Output the (X, Y) coordinate of the center of the cell containing the given text.  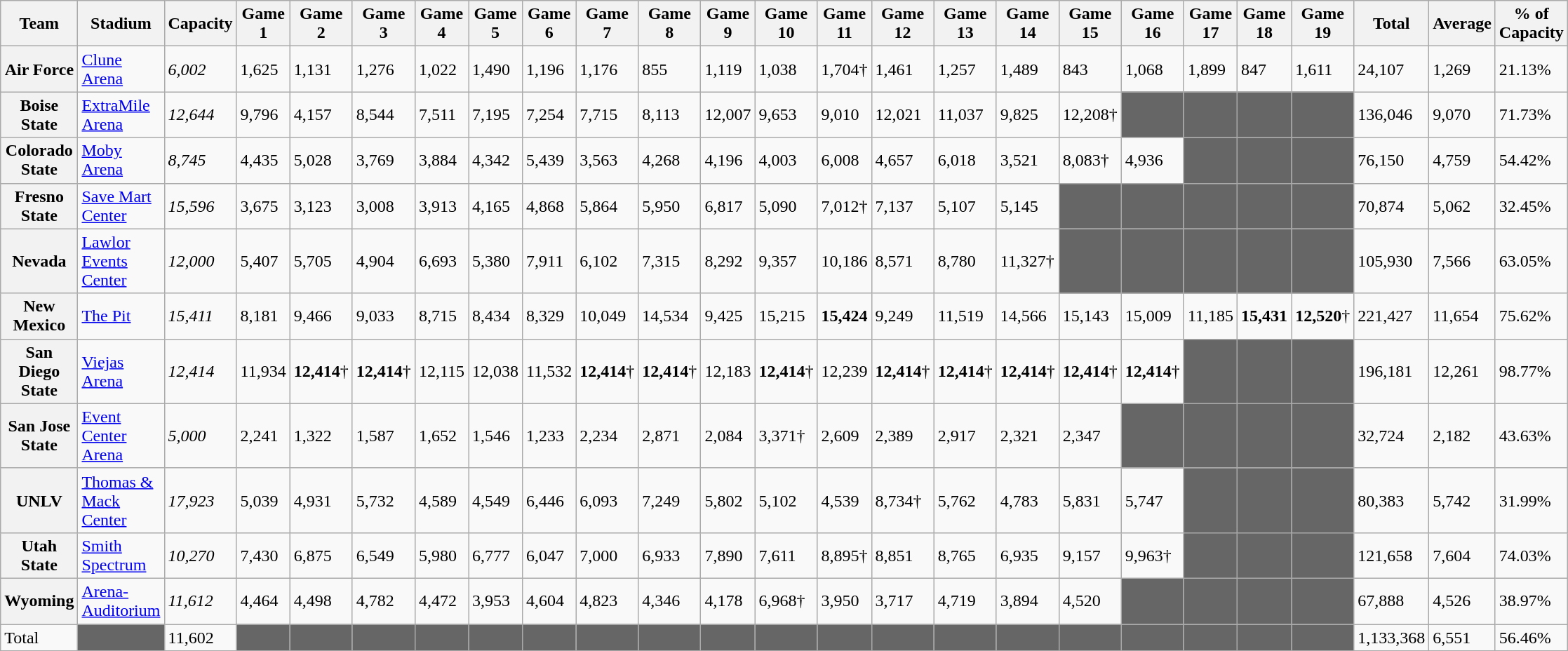
2,347 (1090, 436)
10,270 (201, 556)
1,704† (845, 69)
80,383 (1392, 500)
12,644 (201, 115)
8,734† (902, 500)
11,602 (201, 638)
9,963† (1152, 556)
1,587 (383, 436)
6,008 (845, 160)
5,107 (965, 206)
4,936 (1152, 160)
Game 19 (1323, 24)
6,935 (1027, 556)
5,762 (965, 500)
11,612 (201, 600)
11,185 (1210, 316)
5,802 (728, 500)
15,009 (1152, 316)
Game 17 (1210, 24)
6,551 (1462, 638)
5,102 (786, 500)
Game 4 (441, 24)
12,208† (1090, 115)
3,913 (441, 206)
4,196 (728, 160)
9,357 (786, 261)
7,566 (1462, 261)
8,765 (965, 556)
5,732 (383, 500)
% of Capacity (1531, 24)
5,039 (263, 500)
5,380 (495, 261)
Air Force (39, 69)
32,724 (1392, 436)
Game 18 (1264, 24)
5,028 (321, 160)
12,261 (1462, 371)
4,904 (383, 261)
7,911 (549, 261)
Utah State (39, 556)
Game 7 (608, 24)
3,123 (321, 206)
Game 10 (786, 24)
2,609 (845, 436)
5,705 (321, 261)
8,292 (728, 261)
7,195 (495, 115)
5,145 (1027, 206)
Colorado State (39, 160)
4,342 (495, 160)
3,953 (495, 600)
8,745 (201, 160)
Game 9 (728, 24)
8,434 (495, 316)
5,062 (1462, 206)
6,817 (728, 206)
9,249 (902, 316)
12,038 (495, 371)
15,411 (201, 316)
1,276 (383, 69)
Event Center Arena (121, 436)
8,895† (845, 556)
5,000 (201, 436)
67,888 (1392, 600)
Save Mart Center (121, 206)
1,269 (1462, 69)
4,165 (495, 206)
8,083† (1090, 160)
5,980 (441, 556)
12,183 (728, 371)
12,239 (845, 371)
Moby Arena (121, 160)
9,796 (263, 115)
843 (1090, 69)
3,769 (383, 160)
6,002 (201, 69)
5,831 (1090, 500)
Game 2 (321, 24)
Game 6 (549, 24)
1,489 (1027, 69)
76,150 (1392, 160)
847 (1264, 69)
9,825 (1027, 115)
4,589 (441, 500)
8,571 (902, 261)
New Mexico (39, 316)
56.46% (1531, 638)
2,389 (902, 436)
1,652 (441, 436)
4,823 (608, 600)
43.63% (1531, 436)
4,435 (263, 160)
Smith Spectrum (121, 556)
9,070 (1462, 115)
11,654 (1462, 316)
14,566 (1027, 316)
ExtraMile Arena (121, 115)
7,249 (669, 500)
6,875 (321, 556)
Game 15 (1090, 24)
2,234 (608, 436)
1,196 (549, 69)
1,322 (321, 436)
6,018 (965, 160)
2,917 (965, 436)
7,511 (441, 115)
9,157 (1090, 556)
105,930 (1392, 261)
6,047 (549, 556)
15,424 (845, 316)
3,371† (786, 436)
5,950 (669, 206)
4,268 (669, 160)
121,658 (1392, 556)
2,182 (1462, 436)
15,143 (1090, 316)
5,742 (1462, 500)
1,038 (786, 69)
Game 3 (383, 24)
10,186 (845, 261)
9,033 (383, 316)
5,864 (608, 206)
Game 1 (263, 24)
6,102 (608, 261)
Thomas & Mack Center (121, 500)
3,894 (1027, 600)
Team (39, 24)
11,327† (1027, 261)
1,257 (965, 69)
10,049 (608, 316)
Game 12 (902, 24)
The Pit (121, 316)
1,068 (1152, 69)
4,549 (495, 500)
4,498 (321, 600)
3,884 (441, 160)
5,747 (1152, 500)
Game 5 (495, 24)
855 (669, 69)
5,407 (263, 261)
1,119 (728, 69)
7,254 (549, 115)
Stadium (121, 24)
15,215 (786, 316)
Clune Arena (121, 69)
Boise State (39, 115)
71.73% (1531, 115)
32.45% (1531, 206)
4,157 (321, 115)
6,549 (383, 556)
136,046 (1392, 115)
8,715 (441, 316)
7,890 (728, 556)
Arena-Auditorium (121, 600)
8,544 (383, 115)
11,037 (965, 115)
8,113 (669, 115)
San Jose State (39, 436)
1,546 (495, 436)
4,178 (728, 600)
Game 16 (1152, 24)
1,461 (902, 69)
Lawlor Events Center (121, 261)
1,625 (263, 69)
4,783 (1027, 500)
7,315 (669, 261)
8,780 (965, 261)
Game 13 (965, 24)
3,675 (263, 206)
8,851 (902, 556)
4,931 (321, 500)
1,899 (1210, 69)
24,107 (1392, 69)
1,133,368 (1392, 638)
4,464 (263, 600)
6,446 (549, 500)
3,008 (383, 206)
4,604 (549, 600)
1,233 (549, 436)
3,563 (608, 160)
63.05% (1531, 261)
74.03% (1531, 556)
UNLV (39, 500)
5,439 (549, 160)
14,534 (669, 316)
Capacity (201, 24)
12,414 (201, 371)
1,022 (441, 69)
6,933 (669, 556)
7,604 (1462, 556)
75.62% (1531, 316)
6,093 (608, 500)
12,007 (728, 115)
15,596 (201, 206)
Wyoming (39, 600)
4,472 (441, 600)
4,719 (965, 600)
196,181 (1392, 371)
7,611 (786, 556)
5,090 (786, 206)
Game 11 (845, 24)
9,425 (728, 316)
6,777 (495, 556)
4,657 (902, 160)
1,490 (495, 69)
15,431 (1264, 316)
2,321 (1027, 436)
11,934 (263, 371)
38.97% (1531, 600)
4,759 (1462, 160)
2,871 (669, 436)
4,539 (845, 500)
21.13% (1531, 69)
4,782 (383, 600)
3,717 (902, 600)
9,653 (786, 115)
9,010 (845, 115)
54.42% (1531, 160)
7,012† (845, 206)
6,968† (786, 600)
San Diego State (39, 371)
3,950 (845, 600)
3,521 (1027, 160)
7,715 (608, 115)
12,115 (441, 371)
221,427 (1392, 316)
12,021 (902, 115)
8,329 (549, 316)
1,176 (608, 69)
Nevada (39, 261)
98.77% (1531, 371)
4,346 (669, 600)
Game 8 (669, 24)
1,131 (321, 69)
11,519 (965, 316)
31.99% (1531, 500)
4,003 (786, 160)
11,532 (549, 371)
4,868 (549, 206)
12,520† (1323, 316)
2,241 (263, 436)
1,611 (1323, 69)
Average (1462, 24)
12,000 (201, 261)
17,923 (201, 500)
2,084 (728, 436)
7,430 (263, 556)
4,526 (1462, 600)
Game 14 (1027, 24)
6,693 (441, 261)
7,137 (902, 206)
Viejas Arena (121, 371)
Fresno State (39, 206)
4,520 (1090, 600)
9,466 (321, 316)
70,874 (1392, 206)
8,181 (263, 316)
7,000 (608, 556)
